Extract the (x, y) coordinate from the center of the cell holding the provided text.  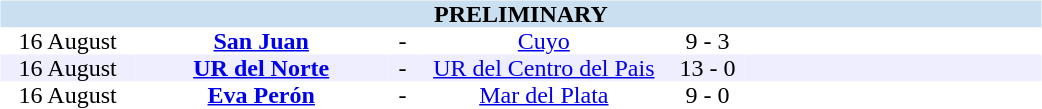
Eva Perón (262, 96)
Mar del Plata (544, 96)
13 - 0 (707, 68)
Cuyo (544, 42)
9 - 3 (707, 42)
UR del Norte (262, 68)
San Juan (262, 42)
9 - 0 (707, 96)
PRELIMINARY (520, 14)
UR del Centro del Pais (544, 68)
